Return the (x, y) coordinate for the center point of the cell that contains the specified text.  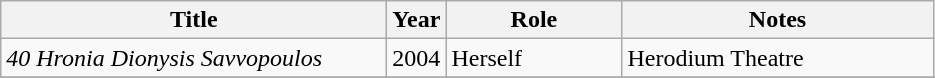
Title (194, 20)
Role (534, 20)
Notes (778, 20)
Herself (534, 58)
40 Hronia Dionysis Savvopoulos (194, 58)
2004 (416, 58)
Herodium Theatre (778, 58)
Year (416, 20)
